Provide the (X, Y) coordinate of the cell's center where the given text is located.  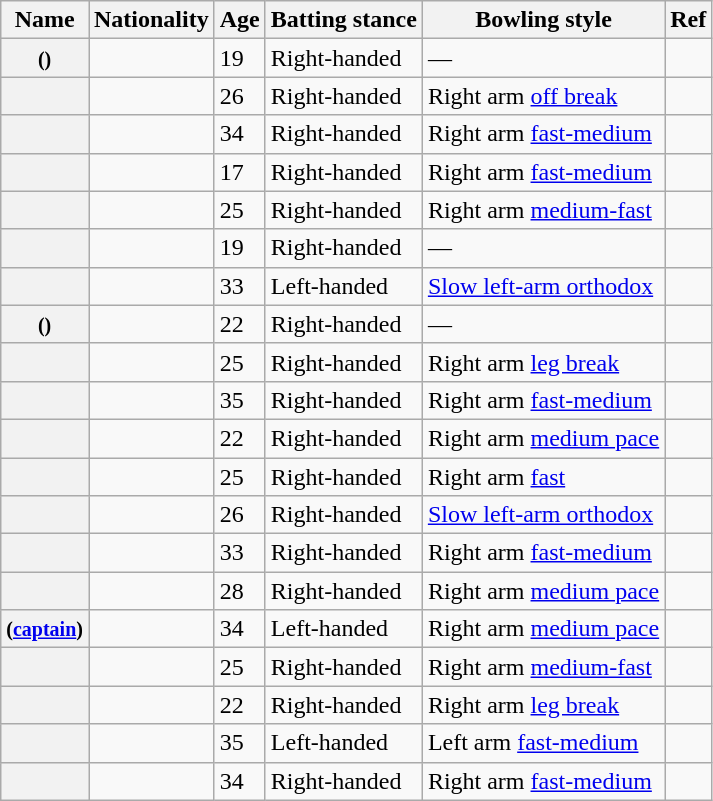
Nationality (151, 20)
17 (240, 172)
28 (240, 591)
Left arm fast-medium (543, 743)
Right arm off break (543, 96)
Bowling style (543, 20)
(captain) (45, 629)
Batting stance (344, 20)
Age (240, 20)
Ref (688, 20)
Name (45, 20)
Right arm fast (543, 477)
